Return (X, Y) of the center of cell containing provided text 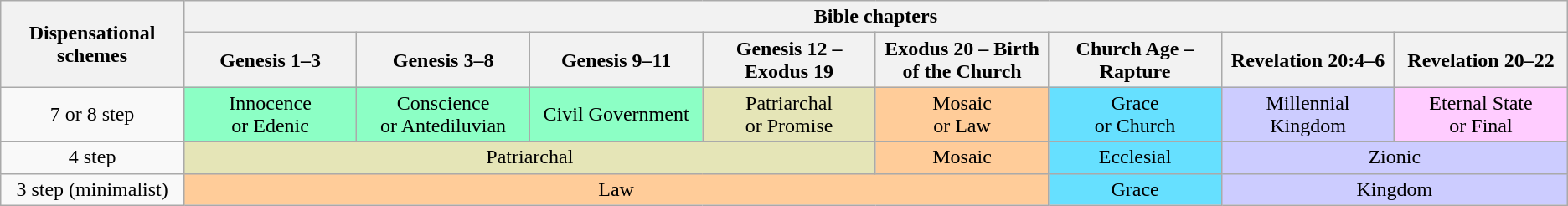
Revelation 20–22 (1481, 60)
Church Age – Rapture (1135, 60)
Kingdom (1394, 189)
3 step (minimalist) (92, 189)
Bible chapters (875, 17)
Conscience or Antediluvian (443, 114)
Genesis 9–11 (616, 60)
Mosaic (962, 157)
Innocence or Edenic (270, 114)
Revelation 20:4–6 (1308, 60)
Genesis 12 – Exodus 19 (789, 60)
Grace or Church (1135, 114)
Genesis 1–3 (270, 60)
Zionic (1394, 157)
Civil Government (616, 114)
Millennial Kingdom (1308, 114)
Ecclesial (1135, 157)
Dispensational schemes (92, 44)
Law (616, 189)
4 step (92, 157)
Exodus 20 – Birth of the Church (962, 60)
Mosaic or Law (962, 114)
Eternal State or Final (1481, 114)
Patriarchal (529, 157)
Patriarchal or Promise (789, 114)
Grace (1135, 189)
7 or 8 step (92, 114)
Genesis 3–8 (443, 60)
